Locate the cell with the specified text and output its (X, Y) center coordinate. 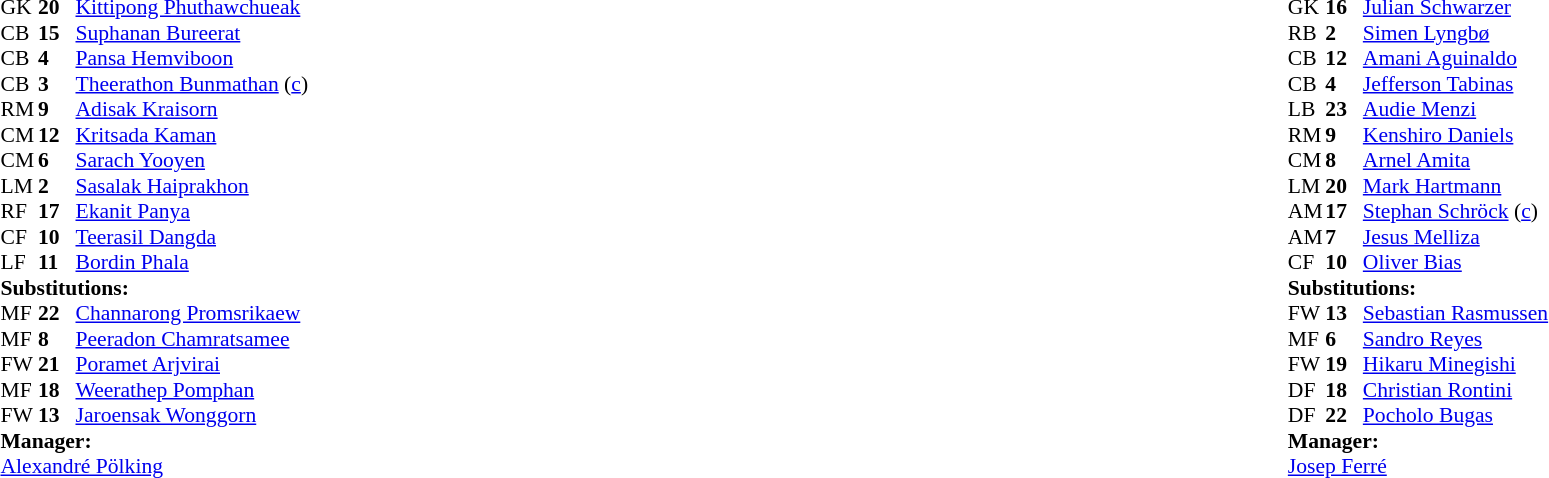
Theerathon Bunmathan (c) (192, 84)
Weerathep Pomphan (192, 390)
Kritsada Kaman (192, 135)
Arnel Amita (1456, 161)
LF (19, 263)
LB (1307, 109)
3 (57, 84)
RB (1307, 33)
19 (1344, 365)
Jaroensak Wonggorn (192, 415)
Oliver Bias (1456, 263)
Poramet Arjvirai (192, 365)
Teerasil Dangda (192, 237)
Bordin Phala (192, 263)
Peeradon Chamratsamee (192, 339)
Amani Aguinaldo (1456, 59)
Hikaru Minegishi (1456, 365)
Stephan Schröck (c) (1456, 211)
11 (57, 263)
Jesus Melliza (1456, 237)
Adisak Kraisorn (192, 109)
Sebastian Rasmussen (1456, 313)
Ekanit Panya (192, 211)
Simen Lyngbø (1456, 33)
Pansa Hemviboon (192, 59)
23 (1344, 109)
Kenshiro Daniels (1456, 135)
20 (1344, 186)
Channarong Promsrikaew (192, 313)
Pocholo Bugas (1456, 415)
Mark Hartmann (1456, 186)
Suphanan Bureerat (192, 33)
Jefferson Tabinas (1456, 84)
15 (57, 33)
7 (1344, 237)
Christian Rontini (1456, 390)
Sarach Yooyen (192, 161)
21 (57, 365)
Sasalak Haiprakhon (192, 186)
RF (19, 211)
Audie Menzi (1456, 109)
Sandro Reyes (1456, 339)
